For the text-containing cell, return its midpoint in (x, y) coordinate format. 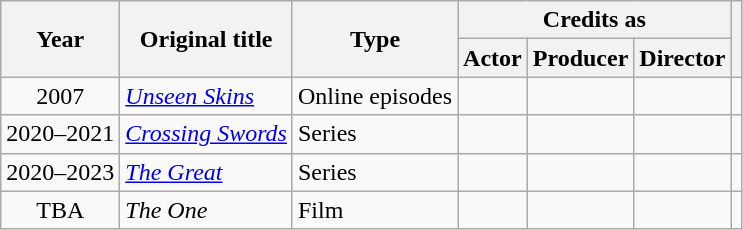
Year (60, 39)
2020–2021 (60, 134)
Unseen Skins (206, 96)
The One (206, 210)
The Great (206, 172)
Original title (206, 39)
Credits as (595, 20)
Film (374, 210)
Type (374, 39)
Online episodes (374, 96)
TBA (60, 210)
Director (682, 58)
Crossing Swords (206, 134)
2007 (60, 96)
Producer (580, 58)
2020–2023 (60, 172)
Actor (493, 58)
